Return the [x, y] coordinate for the center point of the cell that contains the specified text.  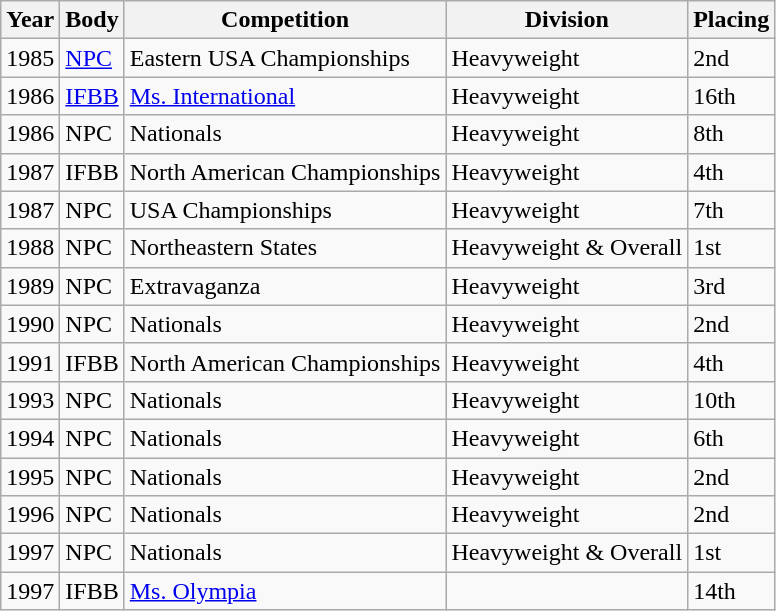
Division [567, 20]
Northeastern States [285, 248]
Competition [285, 20]
7th [732, 210]
14th [732, 591]
Year [30, 20]
Placing [732, 20]
1993 [30, 400]
1989 [30, 286]
10th [732, 400]
8th [732, 134]
Eastern USA Championships [285, 58]
Body [92, 20]
1990 [30, 324]
3rd [732, 286]
6th [732, 438]
16th [732, 96]
USA Championships [285, 210]
1985 [30, 58]
1988 [30, 248]
1995 [30, 477]
1994 [30, 438]
Ms. International [285, 96]
Ms. Olympia [285, 591]
1991 [30, 362]
1996 [30, 515]
Extravaganza [285, 286]
